Provide the [X, Y] coordinate of the cell's center where the given text is located.  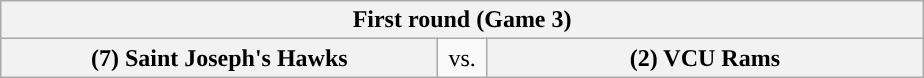
First round (Game 3) [462, 20]
vs. [462, 58]
(2) VCU Rams [704, 58]
(7) Saint Joseph's Hawks [220, 58]
